Search for the cell housing the specified text and yield its (x, y) center coordinate. 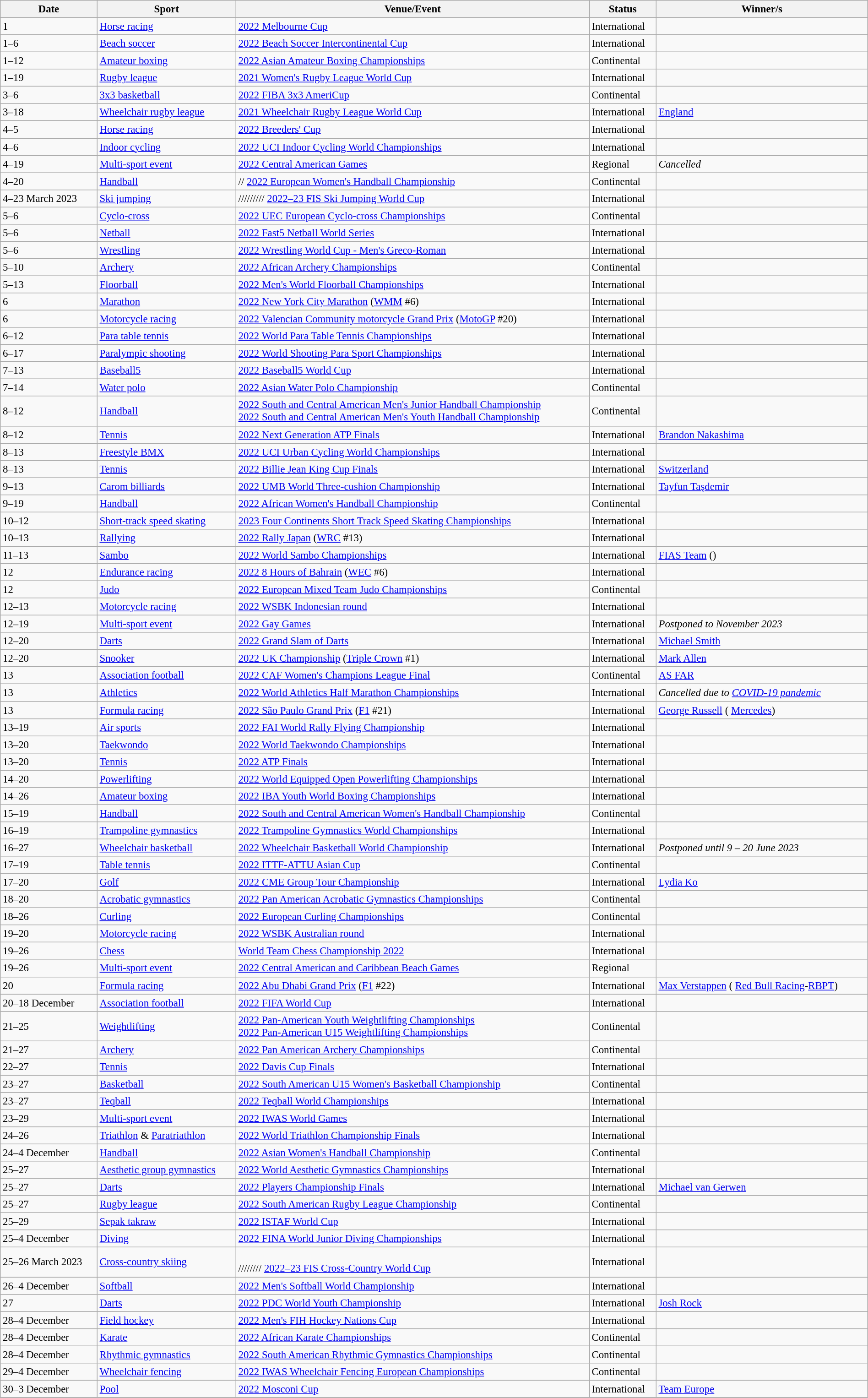
2022 FAI World Rally Flying Championship (412, 727)
5–10 (49, 267)
Status (623, 9)
Softball (167, 1286)
2021 Women's Rugby League World Cup (412, 78)
5–13 (49, 284)
Athletics (167, 693)
25–29 (49, 1222)
2022 FINA World Junior Diving Championships (412, 1239)
Wheelchair rugby league (167, 112)
2022 Rally Japan (WRC #13) (412, 538)
2022 Pan-American Youth Weightlifting Championships 2022 Pan-American U15 Weightlifting Championships (412, 1026)
2022 PDC World Youth Championship (412, 1303)
Judo (167, 590)
Tayfun Taşdemir (762, 486)
2022 Men's FIH Hockey Nations Cup (412, 1320)
2022 WSBK Australian round (412, 934)
1–6 (49, 44)
2022 São Paulo Grand Prix (F1 #21) (412, 710)
2022 Mosconi Cup (412, 1389)
Snooker (167, 658)
2022 Central American and Caribbean Beach Games (412, 968)
Postponed to November 2023 (762, 624)
2022 New York City Marathon (WMM #6) (412, 302)
Mark Allen (762, 658)
George Russell ( Mercedes) (762, 710)
2022 UEC European Cyclo-cross Championships (412, 216)
Cross-country skiing (167, 1262)
2022 Billie Jean King Cup Finals (412, 469)
Endurance racing (167, 572)
14–20 (49, 779)
2022 World Triathlon Championship Finals (412, 1136)
2022 South and Central American Women's Handball Championship (412, 813)
Switzerland (762, 469)
7–14 (49, 388)
22–27 (49, 1067)
2022 South American U15 Women's Basketball Championship (412, 1084)
4–19 (49, 164)
Beach soccer (167, 44)
24–26 (49, 1136)
Field hockey (167, 1320)
4–6 (49, 147)
2022 UMB World Three-cushion Championship (412, 486)
4–5 (49, 130)
2022 African Karate Championships (412, 1337)
2022 UK Championship (Triple Crown #1) (412, 658)
13–19 (49, 727)
Cyclo-cross (167, 216)
Basketball (167, 1084)
Wheelchair basketball (167, 848)
2022 Wrestling World Cup - Men's Greco-Roman (412, 250)
AS FAR (762, 675)
Carom billiards (167, 486)
2022 Asian Amateur Boxing Championships (412, 61)
1 (49, 27)
Wheelchair fencing (167, 1372)
20–18 December (49, 1003)
2022 Players Championship Finals (412, 1187)
Winner/s (762, 9)
2022 Asian Water Polo Championship (412, 388)
2022 African Archery Championships (412, 267)
Para table tennis (167, 336)
1–19 (49, 78)
2022 Beach Soccer Intercontinental Cup (412, 44)
Trampoline gymnastics (167, 831)
2022 Breeders' Cup (412, 130)
Curling (167, 917)
2022 Asian Women's Handball Championship (412, 1153)
10–12 (49, 521)
2022 IWAS World Games (412, 1118)
Josh Rock (762, 1303)
2022 World Taekwondo Championships (412, 745)
3–18 (49, 112)
3–6 (49, 95)
2022 Baseball5 World Cup (412, 370)
2022 Men's World Floorball Championships (412, 284)
18–26 (49, 917)
1–12 (49, 61)
Michael Smith (762, 641)
18–20 (49, 899)
2022 World Shooting Para Sport Championships (412, 354)
20 (49, 985)
16–19 (49, 831)
2022 Central American Games (412, 164)
2022 ATP Finals (412, 762)
Freestyle BMX (167, 452)
Wrestling (167, 250)
2022 Wheelchair Basketball World Championship (412, 848)
17–19 (49, 865)
2022 Pan American Acrobatic Gymnastics Championships (412, 899)
England (762, 112)
2022 CME Group Tour Championship (412, 882)
Lydia Ko (762, 882)
2022 South and Central American Men's Junior Handball Championship 2022 South and Central American Men's Youth Handball Championship (412, 411)
// 2022 European Women's Handball Championship (412, 181)
Triathlon & Paratriathlon (167, 1136)
2022 UCI Urban Cycling World Championships (412, 452)
2022 IWAS Wheelchair Fencing European Championships (412, 1372)
14–26 (49, 796)
2022 World Aesthetic Gymnastics Championships (412, 1170)
Diving (167, 1239)
Brandon Nakashima (762, 435)
2022 CAF Women's Champions League Final (412, 675)
6–12 (49, 336)
16–27 (49, 848)
Date (49, 9)
Karate (167, 1337)
2022 8 Hours of Bahrain (WEC #6) (412, 572)
2023 Four Continents Short Track Speed Skating Championships (412, 521)
2022 European Curling Championships (412, 917)
Paralympic shooting (167, 354)
2022 Men's Softball World Championship (412, 1286)
Team Europe (762, 1389)
Water polo (167, 388)
2022 Gay Games (412, 624)
10–13 (49, 538)
Sambo (167, 555)
Max Verstappen ( Red Bull Racing-RBPT) (762, 985)
23–29 (49, 1118)
2022 FIBA 3x3 AmeriCup (412, 95)
2022 South American Rugby League Championship (412, 1204)
6–17 (49, 354)
Pool (167, 1389)
2022 World Equipped Open Powerlifting Championships (412, 779)
Netball (167, 233)
2022 South American Rhythmic Gymnastics Championships (412, 1354)
2022 IBA Youth World Boxing Championships (412, 796)
2022 Trampoline Gymnastics World Championships (412, 831)
Cancelled due to COVID-19 pandemic (762, 693)
2022 Davis Cup Finals (412, 1067)
30–3 December (49, 1389)
2022 Teqball World Championships (412, 1101)
26–4 December (49, 1286)
2022 African Women's Handball Championship (412, 504)
9–19 (49, 504)
Sport (167, 9)
Chess (167, 951)
Floorball (167, 284)
12–19 (49, 624)
25–4 December (49, 1239)
Michael van Gerwen (762, 1187)
Sepak takraw (167, 1222)
27 (49, 1303)
Air sports (167, 727)
2022 Melbourne Cup (412, 27)
///////// 2022–23 FIS Ski Jumping World Cup (412, 198)
2022 WSBK Indonesian round (412, 607)
7–13 (49, 370)
2022 UCI Indoor Cycling World Championships (412, 147)
4–20 (49, 181)
21–25 (49, 1026)
2022 Fast5 Netball World Series (412, 233)
Rhythmic gymnastics (167, 1354)
Taekwondo (167, 745)
12–13 (49, 607)
2022 European Mixed Team Judo Championships (412, 590)
9–13 (49, 486)
FIAS Team () (762, 555)
//////// 2022–23 FIS Cross-Country World Cup (412, 1262)
2022 Grand Slam of Darts (412, 641)
19–20 (49, 934)
Baseball5 (167, 370)
2022 Valencian Community motorcycle Grand Prix (MotoGP #20) (412, 319)
2022 World Athletics Half Marathon Championships (412, 693)
2022 Pan American Archery Championships (412, 1050)
Aesthetic group gymnastics (167, 1170)
2022 Next Generation ATP Finals (412, 435)
Golf (167, 882)
Teqball (167, 1101)
Venue/Event (412, 9)
Indoor cycling (167, 147)
4–23 March 2023 (49, 198)
Weightlifting (167, 1026)
17–20 (49, 882)
Powerlifting (167, 779)
2021 Wheelchair Rugby League World Cup (412, 112)
Table tennis (167, 865)
11–13 (49, 555)
2022 World Para Table Tennis Championships (412, 336)
24–4 December (49, 1153)
Rallying (167, 538)
21–27 (49, 1050)
2022 Abu Dhabi Grand Prix (F1 #22) (412, 985)
15–19 (49, 813)
25–26 March 2023 (49, 1262)
29–4 December (49, 1372)
2022 ISTAF World Cup (412, 1222)
Marathon (167, 302)
3x3 basketball (167, 95)
2022 ITTF-ATTU Asian Cup (412, 865)
World Team Chess Championship 2022 (412, 951)
2022 FIFA World Cup (412, 1003)
Short-track speed skating (167, 521)
Ski jumping (167, 198)
Acrobatic gymnastics (167, 899)
2022 World Sambo Championships (412, 555)
Cancelled (762, 164)
Postponed until 9 – 20 June 2023 (762, 848)
